Capture the cell that displays the provided text and extract its (X, Y) central coordinate. 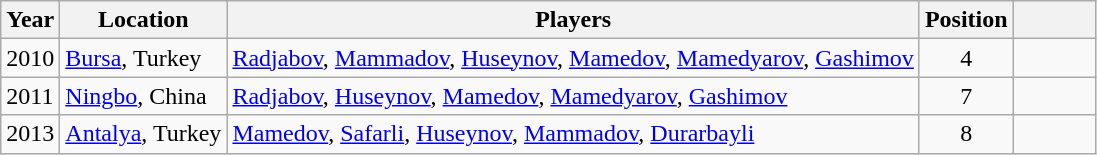
Mamedov, Safarli, Huseynov, Mammadov, Durarbayli (574, 134)
Ningbo, China (144, 96)
2011 (30, 96)
4 (966, 58)
8 (966, 134)
Bursa, Turkey (144, 58)
Radjabov, Huseynov, Mamedov, Mamedyarov, Gashimov (574, 96)
Year (30, 20)
2010 (30, 58)
Players (574, 20)
Position (966, 20)
Antalya, Turkey (144, 134)
Radjabov, Mammadov, Huseynov, Mamedov, Mamedyarov, Gashimov (574, 58)
2013 (30, 134)
7 (966, 96)
Location (144, 20)
